Identify which cell holds the provided text, then report its (X, Y) central coordinate. 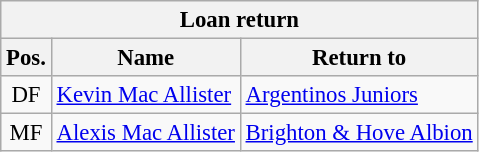
Name (146, 58)
Return to (359, 58)
Argentinos Juniors (359, 95)
Alexis Mac Allister (146, 133)
DF (26, 95)
Brighton & Hove Albion (359, 133)
MF (26, 133)
Loan return (240, 20)
Kevin Mac Allister (146, 95)
Pos. (26, 58)
